Pinpoint the cell where the given text exists, returning its (X, Y) midpoint coordinate. 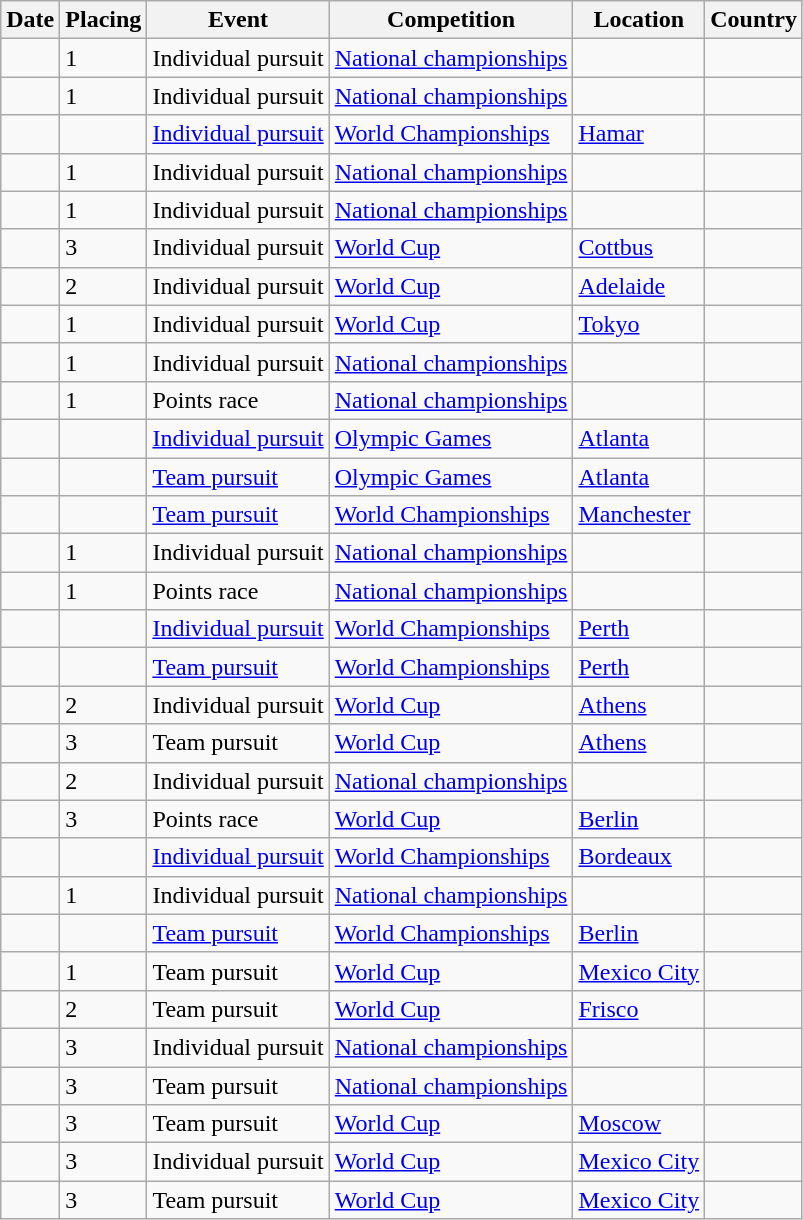
Hamar (639, 134)
Date (30, 20)
Country (754, 20)
Adelaide (639, 286)
Manchester (639, 515)
Bordeaux (639, 857)
Competition (451, 20)
Cottbus (639, 248)
Location (639, 20)
Moscow (639, 1124)
Tokyo (639, 324)
Event (238, 20)
Placing (104, 20)
Frisco (639, 1009)
